Pinpoint the cell where the given text exists, returning its (X, Y) midpoint coordinate. 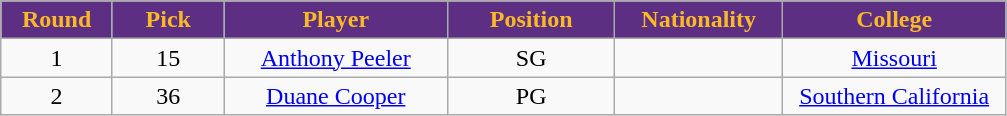
Southern California (894, 96)
PG (531, 96)
Nationality (699, 20)
1 (57, 58)
Pick (168, 20)
15 (168, 58)
Duane Cooper (336, 96)
36 (168, 96)
College (894, 20)
Round (57, 20)
2 (57, 96)
Missouri (894, 58)
Player (336, 20)
Anthony Peeler (336, 58)
Position (531, 20)
SG (531, 58)
